Extract the [X, Y] coordinate from the center of the cell holding the provided text.  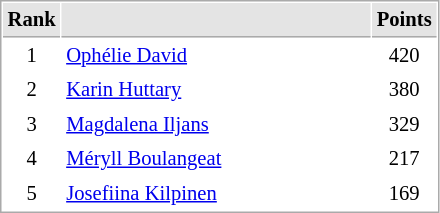
Méryll Boulangeat [216, 158]
4 [32, 158]
3 [32, 124]
2 [32, 90]
420 [404, 56]
217 [404, 158]
Magdalena Iljans [216, 124]
Karin Huttary [216, 90]
380 [404, 90]
Points [404, 20]
329 [404, 124]
169 [404, 194]
Rank [32, 20]
1 [32, 56]
5 [32, 194]
Josefiina Kilpinen [216, 194]
Ophélie David [216, 56]
